Extract the [X, Y] coordinate from the center of the cell holding the provided text.  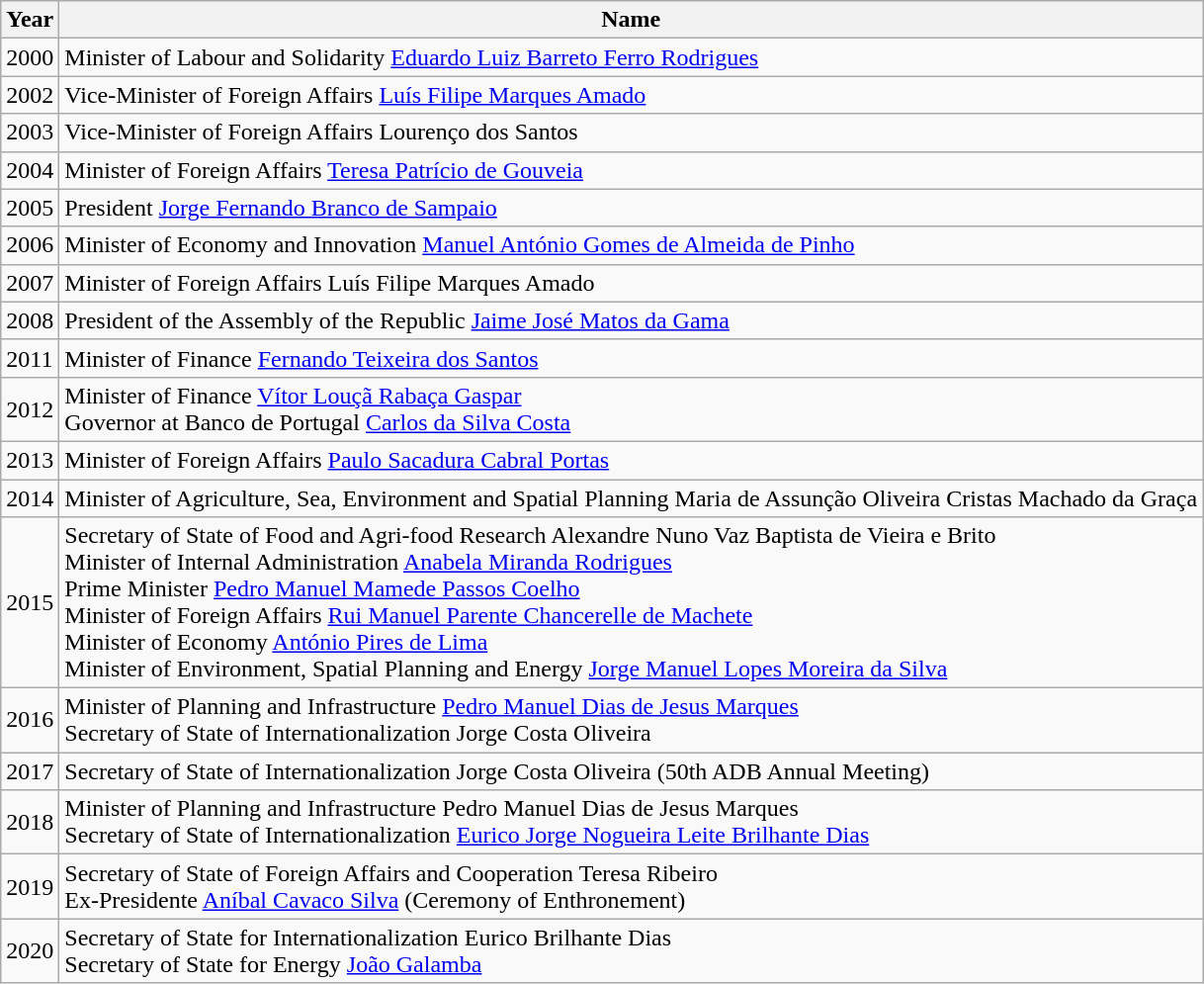
Secretary of State for Internationalization Eurico Brilhante DiasSecretary of State for Energy João Galamba [631, 951]
2019 [30, 886]
2007 [30, 283]
Secretary of State of Foreign Affairs and Cooperation Teresa RibeiroEx-Presidente Aníbal Cavaco Silva (Ceremony of Enthronement) [631, 886]
Secretary of State of Internationalization Jorge Costa Oliveira (50th ADB Annual Meeting) [631, 771]
2011 [30, 358]
2020 [30, 951]
2018 [30, 823]
2005 [30, 208]
2017 [30, 771]
Vice-Minister of Foreign Affairs Luís Filipe Marques Amado [631, 95]
2016 [30, 720]
2000 [30, 57]
Name [631, 20]
Minister of Economy and Innovation Manuel António Gomes de Almeida de Pinho [631, 245]
Year [30, 20]
2015 [30, 603]
2014 [30, 497]
2003 [30, 133]
2002 [30, 95]
Vice-Minister of Foreign Affairs Lourenço dos Santos [631, 133]
President Jorge Fernando Branco de Sampaio [631, 208]
2013 [30, 460]
President of the Assembly of the Republic Jaime José Matos da Gama [631, 320]
2004 [30, 170]
2012 [30, 409]
2006 [30, 245]
2008 [30, 320]
Minister of Finance Fernando Teixeira dos Santos [631, 358]
Minister of Foreign Affairs Teresa Patrício de Gouveia [631, 170]
Minister of Foreign Affairs Paulo Sacadura Cabral Portas [631, 460]
Minister of Planning and Infrastructure Pedro Manuel Dias de Jesus MarquesSecretary of State of Internationalization Jorge Costa Oliveira [631, 720]
Minister of Agriculture, Sea, Environment and Spatial Planning Maria de Assunção Oliveira Cristas Machado da Graça [631, 497]
Minister of Labour and Solidarity Eduardo Luiz Barreto Ferro Rodrigues [631, 57]
Minister of Finance Vítor Louçã Rabaça GasparGovernor at Banco de Portugal Carlos da Silva Costa [631, 409]
Minister of Foreign Affairs Luís Filipe Marques Amado [631, 283]
